Extract the (X, Y) coordinate from the center of the cell holding the provided text.  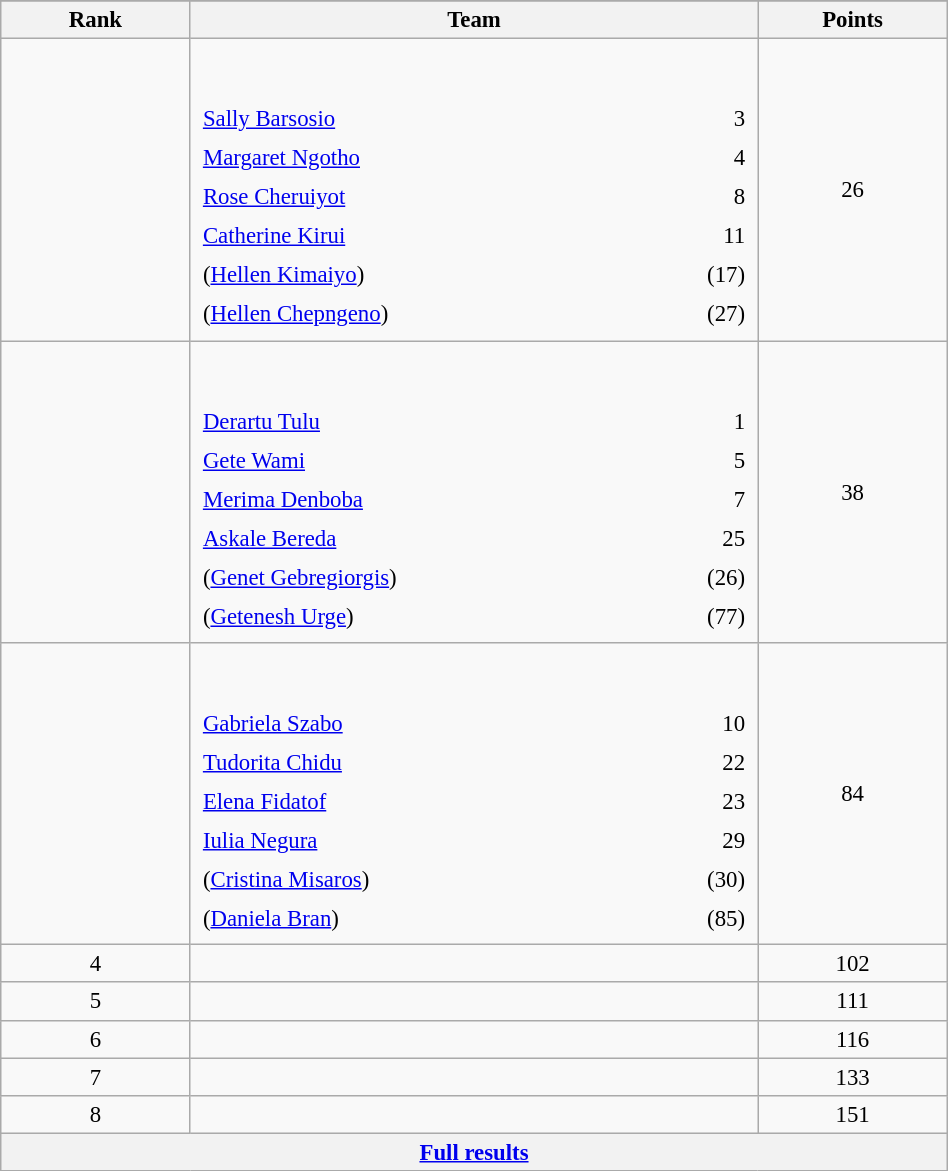
Derartu Tulu 1 Gete Wami 5 Merima Denboba 7 Askale Bereda 25 (Genet Gebregiorgis) (26) (Getenesh Urge) (77) (474, 492)
1 (698, 421)
38 (852, 492)
(Daniela Bran) (414, 919)
84 (852, 794)
(Cristina Misaros) (414, 880)
Gete Wami (420, 460)
26 (852, 190)
23 (692, 801)
(26) (698, 577)
Margaret Ngotho (418, 158)
116 (852, 1039)
(Genet Gebregiorgis) (420, 577)
10 (692, 723)
Elena Fidatof (414, 801)
6 (96, 1039)
(Hellen Kimaiyo) (418, 275)
(85) (692, 919)
22 (692, 762)
Gabriela Szabo 10 Tudorita Chidu 22 Elena Fidatof 23 Iulia Negura 29 (Cristina Misaros) (30) (Daniela Bran) (85) (474, 794)
Team (474, 20)
(77) (698, 616)
151 (852, 1114)
Points (852, 20)
11 (696, 236)
Tudorita Chidu (414, 762)
Sally Barsosio 3 Margaret Ngotho 4 Rose Cheruiyot 8 Catherine Kirui 11 (Hellen Kimaiyo) (17) (Hellen Chepngeno) (27) (474, 190)
Sally Barsosio (418, 119)
Rose Cheruiyot (418, 197)
Merima Denboba (420, 499)
Catherine Kirui (418, 236)
102 (852, 964)
(30) (692, 880)
Rank (96, 20)
(Getenesh Urge) (420, 616)
Gabriela Szabo (414, 723)
Iulia Negura (414, 840)
Full results (474, 1152)
111 (852, 1002)
133 (852, 1077)
(Hellen Chepngeno) (418, 314)
25 (698, 538)
(27) (696, 314)
Derartu Tulu (420, 421)
3 (696, 119)
Askale Bereda (420, 538)
29 (692, 840)
(17) (696, 275)
